Output the (x, y) coordinate of the center of the cell containing the given text.  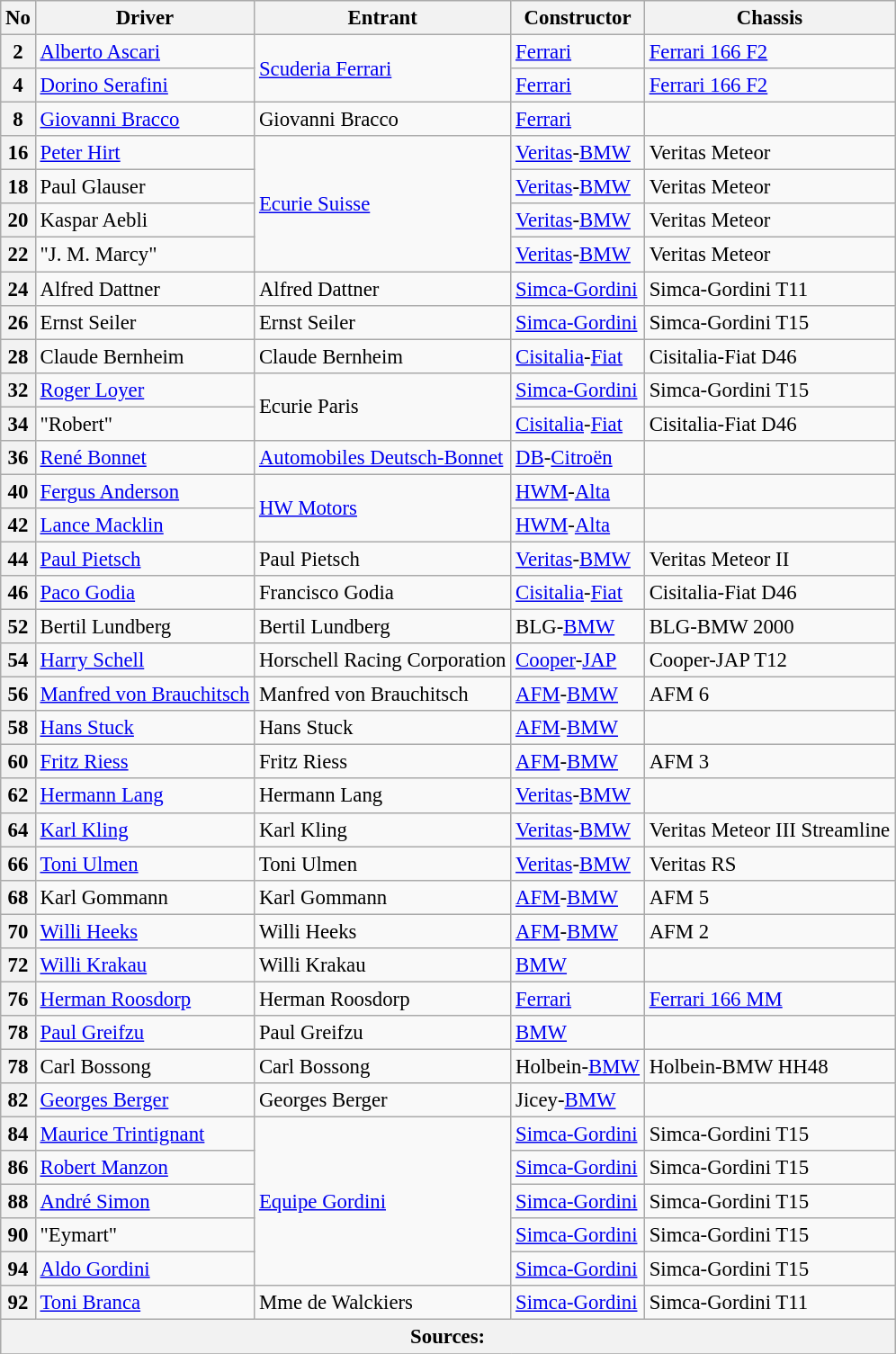
Veritas Meteor III Streamline (769, 829)
68 (18, 897)
Kaspar Aebli (144, 220)
2 (18, 52)
AFM 6 (769, 695)
Roger Loyer (144, 390)
Fergus Anderson (144, 491)
94 (18, 1269)
82 (18, 1100)
4 (18, 85)
76 (18, 999)
Cooper-JAP (578, 660)
Entrant (383, 18)
56 (18, 695)
52 (18, 627)
Dorino Serafini (144, 85)
84 (18, 1134)
Sources: (448, 1337)
Constructor (578, 18)
40 (18, 491)
BLG-BMW 2000 (769, 627)
"J. M. Marcy" (144, 255)
"Robert" (144, 424)
Chassis (769, 18)
BLG-BMW (578, 627)
AFM 5 (769, 897)
AFM 3 (769, 762)
Ecurie Suisse (383, 203)
Alberto Ascari (144, 52)
20 (18, 220)
Harry Schell (144, 660)
Mme de Walckiers (383, 1304)
60 (18, 762)
72 (18, 965)
8 (18, 120)
Maurice Trintignant (144, 1134)
54 (18, 660)
Automobiles Deutsch-Bonnet (383, 458)
26 (18, 322)
DB-Citroën (578, 458)
58 (18, 728)
René Bonnet (144, 458)
Veritas RS (769, 864)
Cooper-JAP T12 (769, 660)
"Eymart" (144, 1235)
Ecurie Paris (383, 407)
44 (18, 559)
AFM 2 (769, 931)
HW Motors (383, 507)
Lance Macklin (144, 525)
Jicey-BMW (578, 1100)
32 (18, 390)
66 (18, 864)
62 (18, 796)
Scuderia Ferrari (383, 68)
42 (18, 525)
Toni Branca (144, 1304)
André Simon (144, 1202)
70 (18, 931)
Ferrari 166 MM (769, 999)
Veritas Meteor II (769, 559)
Horschell Racing Corporation (383, 660)
34 (18, 424)
22 (18, 255)
28 (18, 356)
24 (18, 289)
16 (18, 153)
Peter Hirt (144, 153)
46 (18, 593)
Paco Godia (144, 593)
Robert Manzon (144, 1168)
18 (18, 187)
36 (18, 458)
86 (18, 1168)
Driver (144, 18)
Aldo Gordini (144, 1269)
Francisco Godia (383, 593)
88 (18, 1202)
No (18, 18)
90 (18, 1235)
Paul Glauser (144, 187)
92 (18, 1304)
Holbein-BMW (578, 1066)
64 (18, 829)
Equipe Gordini (383, 1202)
Holbein-BMW HH48 (769, 1066)
